Locate the cell with the specified text and output its (x, y) center coordinate. 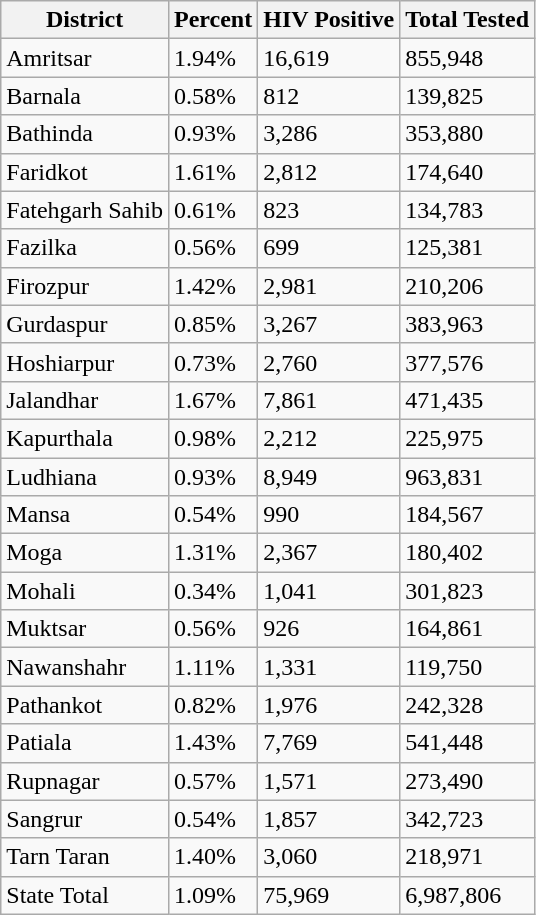
0.61% (212, 210)
1.42% (212, 286)
7,861 (329, 400)
75,969 (329, 895)
Patiala (85, 743)
990 (329, 515)
7,769 (329, 743)
823 (329, 210)
Barnala (85, 96)
District (85, 20)
1.09% (212, 895)
164,861 (468, 629)
471,435 (468, 400)
Mohali (85, 591)
383,963 (468, 324)
301,823 (468, 591)
342,723 (468, 819)
1,857 (329, 819)
Tarn Taran (85, 857)
HIV Positive (329, 20)
242,328 (468, 705)
1.11% (212, 667)
1.43% (212, 743)
0.58% (212, 96)
139,825 (468, 96)
1.94% (212, 58)
963,831 (468, 477)
0.34% (212, 591)
1,041 (329, 591)
210,206 (468, 286)
0.57% (212, 781)
273,490 (468, 781)
Ludhiana (85, 477)
3,286 (329, 134)
State Total (85, 895)
6,987,806 (468, 895)
Hoshiarpur (85, 362)
2,367 (329, 553)
119,750 (468, 667)
541,448 (468, 743)
2,212 (329, 438)
Jalandhar (85, 400)
855,948 (468, 58)
Moga (85, 553)
1.31% (212, 553)
Amritsar (85, 58)
218,971 (468, 857)
8,949 (329, 477)
Mansa (85, 515)
Kapurthala (85, 438)
0.82% (212, 705)
Nawanshahr (85, 667)
1.40% (212, 857)
Gurdaspur (85, 324)
2,760 (329, 362)
Firozpur (85, 286)
0.73% (212, 362)
2,812 (329, 172)
Fatehgarh Sahib (85, 210)
Rupnagar (85, 781)
184,567 (468, 515)
2,981 (329, 286)
377,576 (468, 362)
180,402 (468, 553)
1,571 (329, 781)
125,381 (468, 248)
Percent (212, 20)
1,331 (329, 667)
Sangrur (85, 819)
134,783 (468, 210)
3,060 (329, 857)
Total Tested (468, 20)
0.98% (212, 438)
0.85% (212, 324)
1,976 (329, 705)
225,975 (468, 438)
1.61% (212, 172)
353,880 (468, 134)
Muktsar (85, 629)
Faridkot (85, 172)
1.67% (212, 400)
16,619 (329, 58)
926 (329, 629)
Fazilka (85, 248)
699 (329, 248)
Bathinda (85, 134)
812 (329, 96)
174,640 (468, 172)
3,267 (329, 324)
Pathankot (85, 705)
